Scan for the cell matching the given text and deliver its (X, Y) coordinate at center. 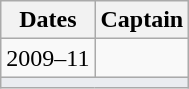
2009–11 (48, 58)
Dates (48, 20)
Captain (142, 20)
